Provide the [x, y] coordinate of the cell's center where the given text is located.  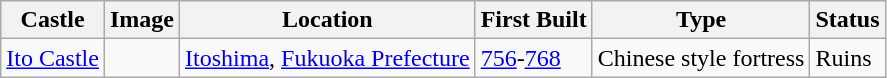
Ito Castle [53, 58]
Castle [53, 20]
Ruins [848, 58]
Type [701, 20]
756-768 [534, 58]
Chinese style fortress [701, 58]
Status [848, 20]
Itoshima, Fukuoka Prefecture [328, 58]
Location [328, 20]
Image [142, 20]
First Built [534, 20]
